Find where the given text appears and provide that cell's center as (x, y) coordinate. 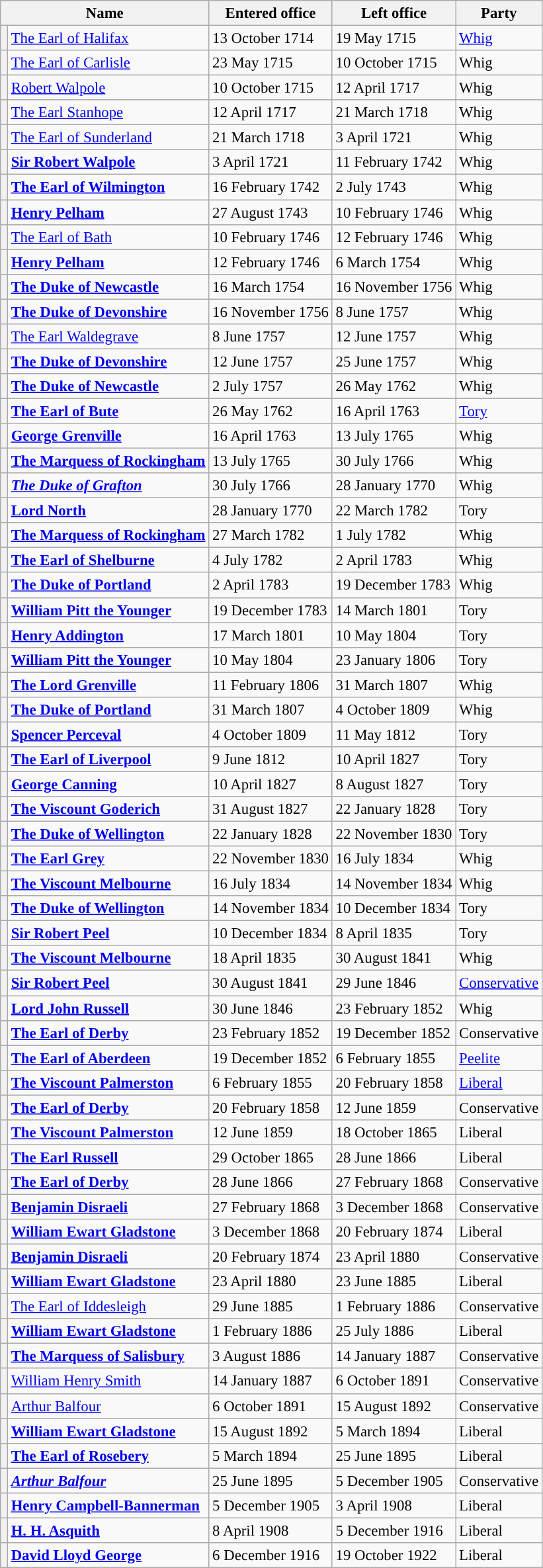
The Marquess of Salisbury (108, 1356)
11 February 1806 (271, 685)
23 May 1715 (271, 63)
31 August 1827 (271, 809)
Left office (394, 13)
George Canning (108, 784)
The Earl Grey (108, 859)
2 July 1757 (271, 386)
19 October 1922 (394, 1555)
Lord John Russell (108, 1008)
The Earl of Liverpool (108, 760)
The Earl of Halifax (108, 38)
18 October 1865 (394, 1133)
25 July 1886 (394, 1331)
11 February 1742 (394, 162)
Spencer Perceval (108, 734)
23 January 1806 (394, 660)
8 April 1908 (271, 1530)
16 March 1754 (271, 286)
Entered office (271, 13)
3 April 1908 (394, 1506)
Robert Walpole (108, 88)
Henry Campbell-Bannerman (108, 1506)
14 March 1801 (394, 610)
The Earl of Rosebery (108, 1456)
The Earl of Bute (108, 411)
1 July 1782 (394, 535)
The Earl of Wilmington (108, 187)
29 October 1865 (271, 1157)
13 October 1714 (271, 38)
The Earl of Iddesleigh (108, 1307)
Name (104, 13)
George Grenville (108, 436)
17 March 1801 (271, 635)
27 August 1743 (271, 212)
18 April 1835 (271, 959)
3 August 1886 (271, 1356)
David Lloyd George (108, 1555)
9 June 1812 (271, 760)
The Earl of Shelburne (108, 560)
11 May 1812 (394, 734)
The Earl of Bath (108, 237)
Party (499, 13)
Lord North (108, 511)
The Earl Stanhope (108, 112)
8 August 1827 (394, 784)
6 December 1916 (271, 1555)
22 March 1782 (394, 511)
The Lord Grenville (108, 685)
The Earl of Sunderland (108, 138)
Peelite (499, 1058)
Sir Robert Walpole (108, 162)
29 June 1885 (271, 1307)
Henry Addington (108, 635)
H. H. Asquith (108, 1530)
The Duke of Grafton (108, 486)
5 December 1916 (394, 1530)
The Viscount Goderich (108, 809)
27 March 1782 (271, 535)
29 June 1846 (394, 983)
2 July 1743 (394, 187)
The Earl Russell (108, 1157)
The Earl Waldegrave (108, 337)
19 May 1715 (394, 38)
16 February 1742 (271, 187)
25 June 1757 (394, 361)
30 June 1846 (271, 1008)
8 April 1835 (394, 934)
William Henry Smith (108, 1381)
6 March 1754 (394, 262)
23 June 1885 (394, 1282)
The Earl of Carlisle (108, 63)
The Earl of Aberdeen (108, 1058)
4 July 1782 (271, 560)
